Extract the [x, y] coordinate from the center of the cell holding the provided text.  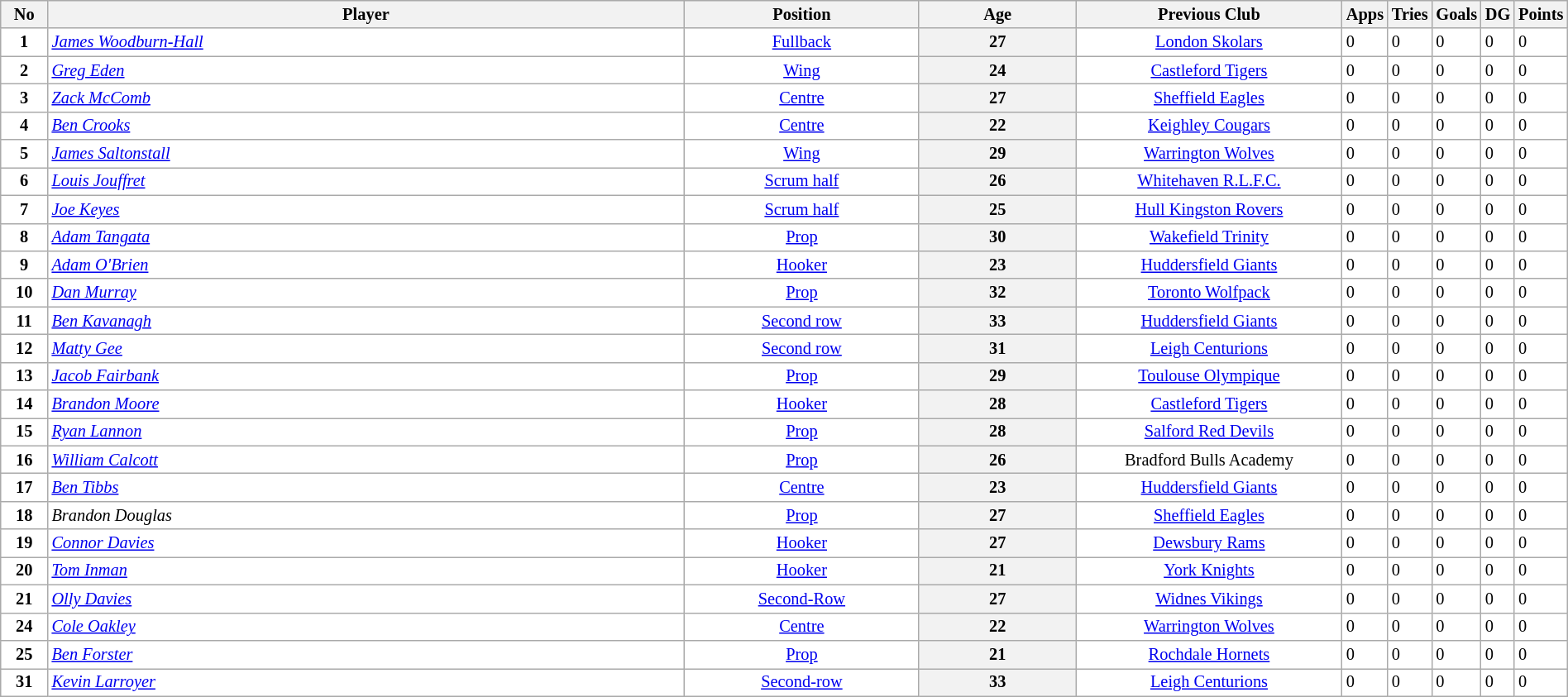
4 [25, 126]
12 [25, 348]
2 [25, 70]
32 [997, 293]
Wakefield Trinity [1209, 237]
Previous Club [1209, 14]
13 [25, 376]
Zack McComb [366, 98]
Rochdale Hornets [1209, 654]
Age [997, 14]
No [25, 14]
Dewsbury Rams [1209, 543]
18 [25, 515]
James Woodburn-Hall [366, 42]
London Skolars [1209, 42]
Ben Forster [366, 654]
Player [366, 14]
3 [25, 98]
Second-row [801, 682]
10 [25, 293]
6 [25, 181]
Tom Inman [366, 570]
Bradford Bulls Academy [1209, 460]
Greg Eden [366, 70]
Hull Kingston Rovers [1209, 209]
Connor Davies [366, 543]
Jacob Fairbank [366, 376]
Ben Tibbs [366, 487]
15 [25, 432]
16 [25, 460]
Toulouse Olympique [1209, 376]
7 [25, 209]
Apps [1365, 14]
Position [801, 14]
14 [25, 404]
30 [997, 237]
Kevin Larroyer [366, 682]
Fullback [801, 42]
Brandon Douglas [366, 515]
5 [25, 154]
Joe Keyes [366, 209]
Second-Row [801, 599]
Points [1541, 14]
Louis Jouffret [366, 181]
Adam O'Brien [366, 265]
1 [25, 42]
9 [25, 265]
Whitehaven R.L.F.C. [1209, 181]
James Saltonstall [366, 154]
Cole Oakley [366, 627]
Matty Gee [366, 348]
Ben Kavanagh [366, 321]
Tries [1409, 14]
17 [25, 487]
Salford Red Devils [1209, 432]
Toronto Wolfpack [1209, 293]
Ryan Lannon [366, 432]
Goals [1456, 14]
Adam Tangata [366, 237]
William Calcott [366, 460]
York Knights [1209, 570]
Brandon Moore [366, 404]
19 [25, 543]
Keighley Cougars [1209, 126]
Widnes Vikings [1209, 599]
Olly Davies [366, 599]
DG [1498, 14]
11 [25, 321]
8 [25, 237]
Dan Murray [366, 293]
Ben Crooks [366, 126]
20 [25, 570]
